Pinpoint the cell where the given text exists, returning its (X, Y) midpoint coordinate. 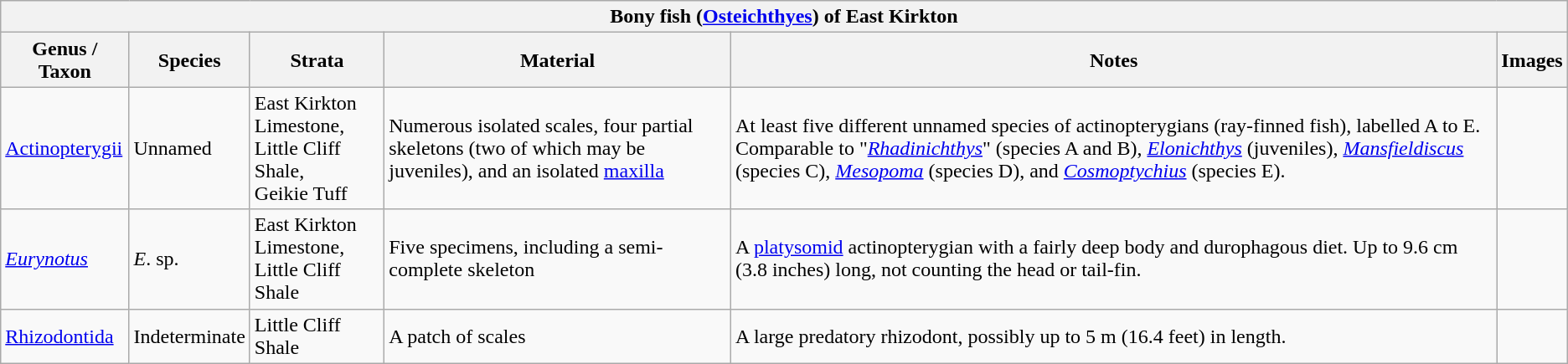
East Kirkton Limestone,Little Cliff Shale (317, 259)
A patch of scales (558, 336)
Bony fish (Osteichthyes) of East Kirkton (784, 17)
Numerous isolated scales, four partial skeletons (two of which may be juveniles), and an isolated maxilla (558, 148)
Rhizodontida (65, 336)
Notes (1113, 60)
Unnamed (189, 148)
East Kirkton Limestone,Little Cliff Shale,Geikie Tuff (317, 148)
Eurynotus (65, 259)
Images (1532, 60)
A large predatory rhizodont, possibly up to 5 m (16.4 feet) in length. (1113, 336)
Material (558, 60)
Species (189, 60)
E. sp. (189, 259)
Little Cliff Shale (317, 336)
Indeterminate (189, 336)
Strata (317, 60)
Actinopterygii (65, 148)
A platysomid actinopterygian with a fairly deep body and durophagous diet. Up to 9.6 cm (3.8 inches) long, not counting the head or tail-fin. (1113, 259)
Genus / Taxon (65, 60)
Five specimens, including a semi-complete skeleton (558, 259)
